Detect which cell encompasses the target text, then output its [X, Y] center coordinate. 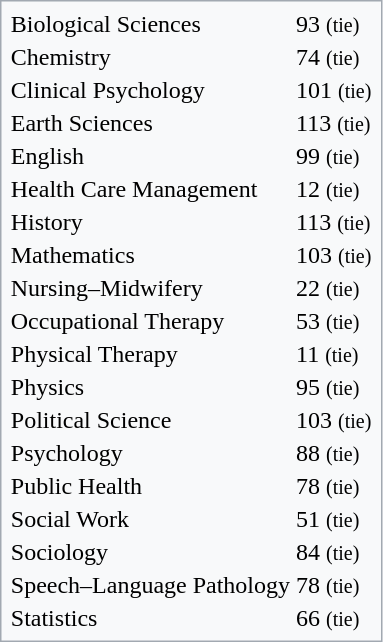
Nursing–Midwifery [150, 288]
99 (tie) [334, 156]
English [150, 156]
74 (tie) [334, 57]
Psychology [150, 453]
51 (tie) [334, 519]
Physical Therapy [150, 354]
93 (tie) [334, 24]
Sociology [150, 552]
Earth Sciences [150, 123]
11 (tie) [334, 354]
Biological Sciences [150, 24]
84 (tie) [334, 552]
Health Care Management [150, 189]
95 (tie) [334, 387]
History [150, 222]
Statistics [150, 618]
22 (tie) [334, 288]
101 (tie) [334, 90]
Social Work [150, 519]
53 (tie) [334, 321]
Clinical Psychology [150, 90]
Chemistry [150, 57]
Public Health [150, 486]
66 (tie) [334, 618]
Speech–Language Pathology [150, 585]
Mathematics [150, 255]
88 (tie) [334, 453]
Occupational Therapy [150, 321]
Physics [150, 387]
12 (tie) [334, 189]
Political Science [150, 420]
